Scan for the cell matching the given text and deliver its (x, y) coordinate at center. 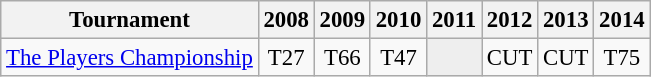
The Players Championship (130, 58)
2013 (566, 20)
T66 (342, 58)
Tournament (130, 20)
2008 (286, 20)
T75 (622, 58)
2010 (398, 20)
2014 (622, 20)
2009 (342, 20)
T27 (286, 58)
2011 (454, 20)
T47 (398, 58)
2012 (510, 20)
